Extract the (x, y) coordinate from the center of the cell holding the provided text.  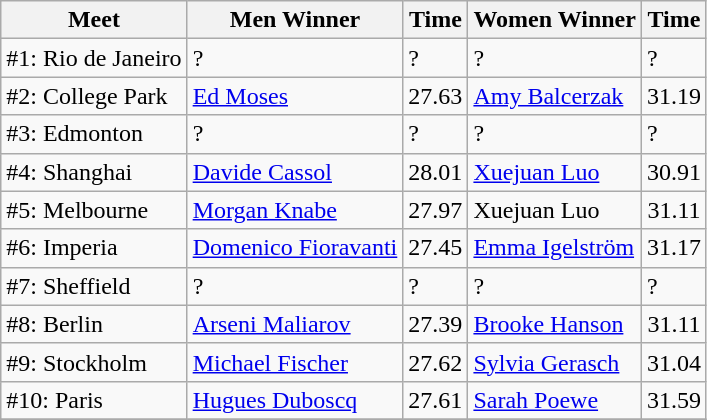
27.62 (436, 362)
#8: Berlin (94, 324)
Sylvia Gerasch (555, 362)
Arseni Maliarov (295, 324)
Sarah Poewe (555, 400)
31.17 (674, 248)
#5: Melbourne (94, 210)
#4: Shanghai (94, 172)
#3: Edmonton (94, 134)
27.39 (436, 324)
31.19 (674, 96)
Brooke Hanson (555, 324)
Domenico Fioravanti (295, 248)
Amy Balcerzak (555, 96)
Emma Igelström (555, 248)
Hugues Duboscq (295, 400)
27.97 (436, 210)
27.61 (436, 400)
Meet (94, 20)
Ed Moses (295, 96)
Men Winner (295, 20)
27.45 (436, 248)
#2: College Park (94, 96)
#10: Paris (94, 400)
Michael Fischer (295, 362)
#9: Stockholm (94, 362)
Davide Cassol (295, 172)
31.04 (674, 362)
#1: Rio de Janeiro (94, 58)
Morgan Knabe (295, 210)
31.59 (674, 400)
30.91 (674, 172)
#6: Imperia (94, 248)
27.63 (436, 96)
#7: Sheffield (94, 286)
Women Winner (555, 20)
28.01 (436, 172)
